Find where the given text appears and provide that cell's center as [X, Y] coordinate. 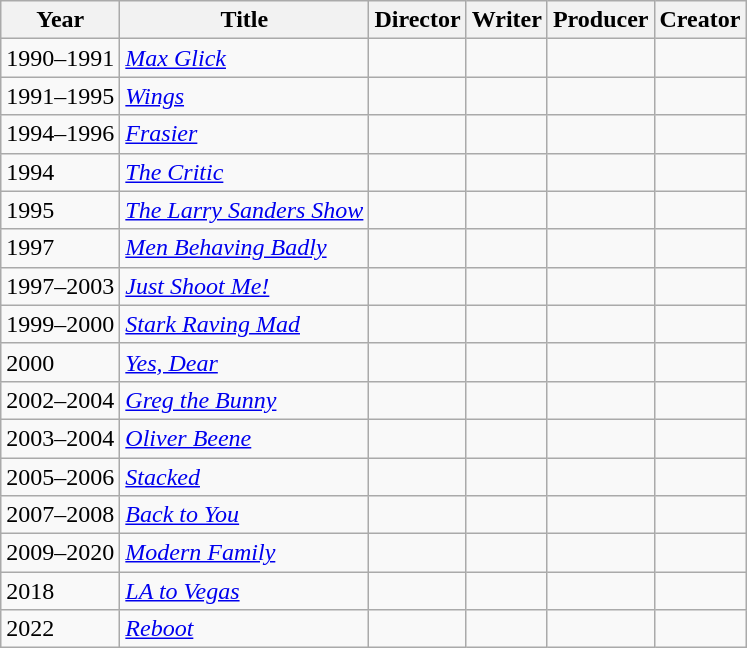
1997 [60, 248]
1999–2000 [60, 324]
Oliver Beene [244, 438]
Max Glick [244, 58]
Title [244, 20]
Director [418, 20]
Wings [244, 96]
1994–1996 [60, 134]
1994 [60, 172]
Producer [600, 20]
1990–1991 [60, 58]
LA to Vegas [244, 591]
Reboot [244, 629]
2003–2004 [60, 438]
Frasier [244, 134]
Yes, Dear [244, 362]
Men Behaving Badly [244, 248]
Stark Raving Mad [244, 324]
Back to You [244, 515]
Modern Family [244, 553]
Year [60, 20]
Writer [506, 20]
Greg the Bunny [244, 400]
2009–2020 [60, 553]
2007–2008 [60, 515]
Creator [700, 20]
Just Shoot Me! [244, 286]
1995 [60, 210]
The Larry Sanders Show [244, 210]
2002–2004 [60, 400]
1997–2003 [60, 286]
Stacked [244, 477]
2005–2006 [60, 477]
2022 [60, 629]
2000 [60, 362]
1991–1995 [60, 96]
The Critic [244, 172]
2018 [60, 591]
